Extract the (x, y) coordinate from the center of the cell holding the provided text.  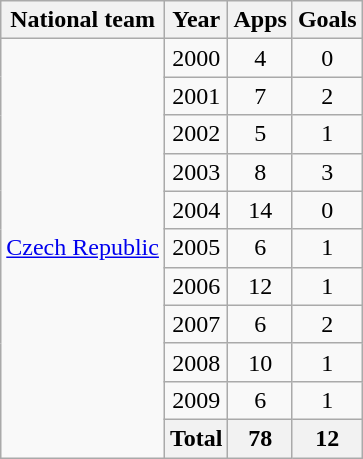
2002 (196, 134)
2005 (196, 248)
Goals (327, 20)
National team (83, 20)
8 (260, 172)
2009 (196, 400)
2001 (196, 96)
2003 (196, 172)
Year (196, 20)
Czech Republic (83, 248)
2006 (196, 286)
4 (260, 58)
5 (260, 134)
2004 (196, 210)
Total (196, 438)
14 (260, 210)
Apps (260, 20)
78 (260, 438)
2007 (196, 324)
3 (327, 172)
2000 (196, 58)
10 (260, 362)
2008 (196, 362)
7 (260, 96)
